Return (x, y) of the center of cell containing provided text 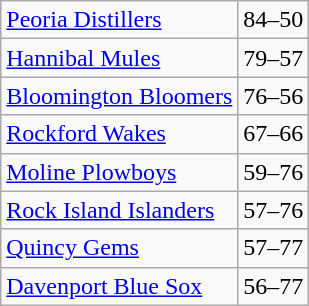
Davenport Blue Sox (120, 286)
79–57 (274, 58)
76–56 (274, 96)
56–77 (274, 286)
Peoria Distillers (120, 20)
84–50 (274, 20)
Rock Island Islanders (120, 210)
57–77 (274, 248)
59–76 (274, 172)
57–76 (274, 210)
Bloomington Bloomers (120, 96)
Hannibal Mules (120, 58)
Quincy Gems (120, 248)
Moline Plowboys (120, 172)
Rockford Wakes (120, 134)
67–66 (274, 134)
